Provide the [X, Y] coordinate of the cell's center where the given text is located.  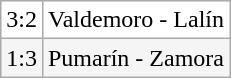
3:2 [22, 20]
Pumarín - Zamora [136, 58]
Valdemoro - Lalín [136, 20]
1:3 [22, 58]
